Detect which cell encompasses the target text, then output its (x, y) center coordinate. 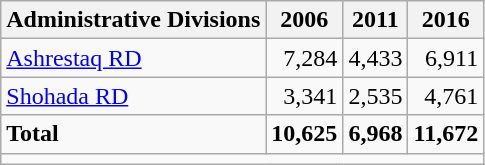
6,968 (376, 134)
2011 (376, 20)
Shohada RD (134, 96)
2,535 (376, 96)
4,761 (446, 96)
4,433 (376, 58)
2006 (304, 20)
Ashrestaq RD (134, 58)
2016 (446, 20)
Administrative Divisions (134, 20)
7,284 (304, 58)
Total (134, 134)
3,341 (304, 96)
10,625 (304, 134)
11,672 (446, 134)
6,911 (446, 58)
